Locate the cell with the specified text and output its (x, y) center coordinate. 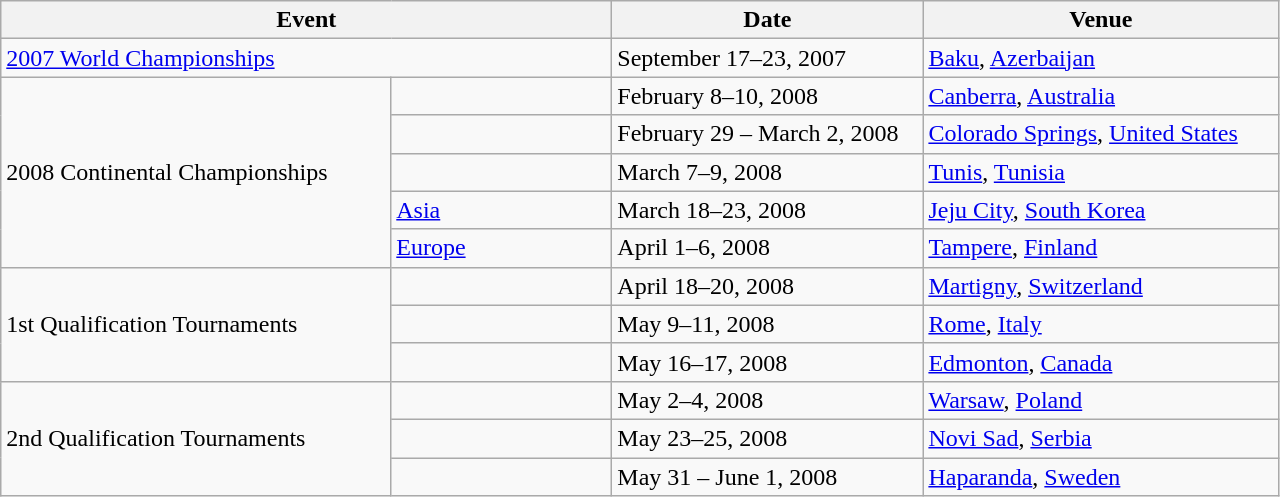
Date (768, 20)
Martigny, Switzerland (1101, 286)
2007 World Championships (306, 58)
Haparanda, Sweden (1101, 477)
May 31 – June 1, 2008 (768, 477)
April 1–6, 2008 (768, 248)
1st Qualification Tournaments (196, 324)
Canberra, Australia (1101, 96)
May 9–11, 2008 (768, 324)
May 2–4, 2008 (768, 400)
Colorado Springs, United States (1101, 134)
May 16–17, 2008 (768, 362)
Tampere, Finland (1101, 248)
Asia (502, 210)
Venue (1101, 20)
May 23–25, 2008 (768, 438)
Novi Sad, Serbia (1101, 438)
2008 Continental Championships (196, 172)
Rome, Italy (1101, 324)
March 7–9, 2008 (768, 172)
Edmonton, Canada (1101, 362)
April 18–20, 2008 (768, 286)
Jeju City, South Korea (1101, 210)
March 18–23, 2008 (768, 210)
Europe (502, 248)
Event (306, 20)
2nd Qualification Tournaments (196, 438)
February 29 – March 2, 2008 (768, 134)
September 17–23, 2007 (768, 58)
Warsaw, Poland (1101, 400)
Tunis, Tunisia (1101, 172)
February 8–10, 2008 (768, 96)
Baku, Azerbaijan (1101, 58)
